Capture the cell that displays the provided text and extract its (X, Y) central coordinate. 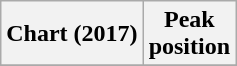
Chart (2017) (72, 34)
Peak position (189, 34)
